Pinpoint the cell where the given text exists, returning its [x, y] midpoint coordinate. 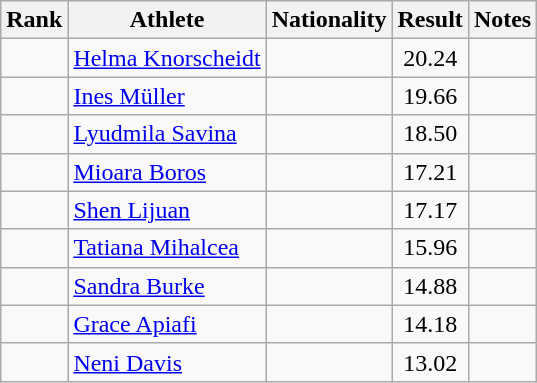
Notes [502, 20]
Neni Davis [167, 362]
Athlete [167, 20]
19.66 [430, 96]
Helma Knorscheidt [167, 58]
14.18 [430, 324]
17.21 [430, 172]
20.24 [430, 58]
Sandra Burke [167, 286]
Tatiana Mihalcea [167, 248]
Shen Lijuan [167, 210]
14.88 [430, 286]
Nationality [329, 20]
18.50 [430, 134]
Lyudmila Savina [167, 134]
Ines Müller [167, 96]
Rank [34, 20]
17.17 [430, 210]
Mioara Boros [167, 172]
Grace Apiafi [167, 324]
13.02 [430, 362]
Result [430, 20]
15.96 [430, 248]
